For the text-containing cell, return its midpoint in [x, y] coordinate format. 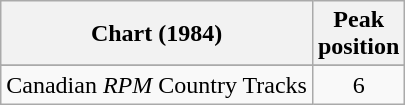
Canadian RPM Country Tracks [157, 85]
6 [358, 85]
Chart (1984) [157, 34]
Peakposition [358, 34]
